Extract the [X, Y] coordinate from the center of the cell holding the provided text.  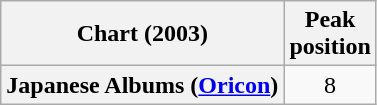
Chart (2003) [142, 34]
Japanese Albums (Oricon) [142, 85]
Peakposition [330, 34]
8 [330, 85]
